From the cell containing the given text, extract its center point as [x, y] coordinate. 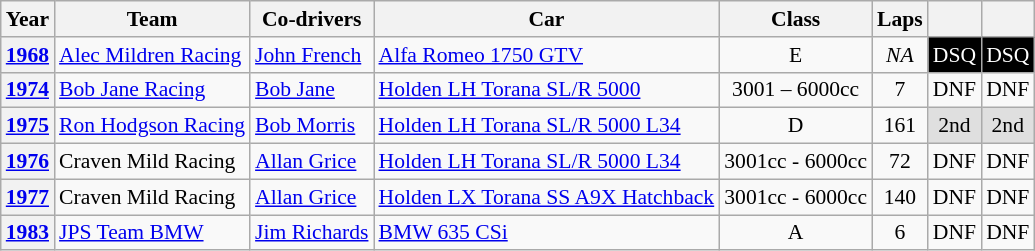
JPS Team BMW [152, 233]
Bob Morris [312, 126]
Holden LX Torana SS A9X Hatchback [547, 197]
Alfa Romeo 1750 GTV [547, 55]
NA [900, 55]
Ron Hodgson Racing [152, 126]
Holden LH Torana SL/R 5000 [547, 90]
E [796, 55]
Year [28, 19]
6 [900, 233]
A [796, 233]
Car [547, 19]
3001 – 6000cc [796, 90]
Alec Mildren Racing [152, 55]
Bob Jane Racing [152, 90]
1975 [28, 126]
140 [900, 197]
1968 [28, 55]
Laps [900, 19]
John French [312, 55]
161 [900, 126]
1977 [28, 197]
BMW 635 CSi [547, 233]
Bob Jane [312, 90]
1974 [28, 90]
Class [796, 19]
Team [152, 19]
Jim Richards [312, 233]
1983 [28, 233]
1976 [28, 162]
D [796, 126]
Co-drivers [312, 19]
7 [900, 90]
72 [900, 162]
